Identify which cell holds the provided text, then report its (X, Y) central coordinate. 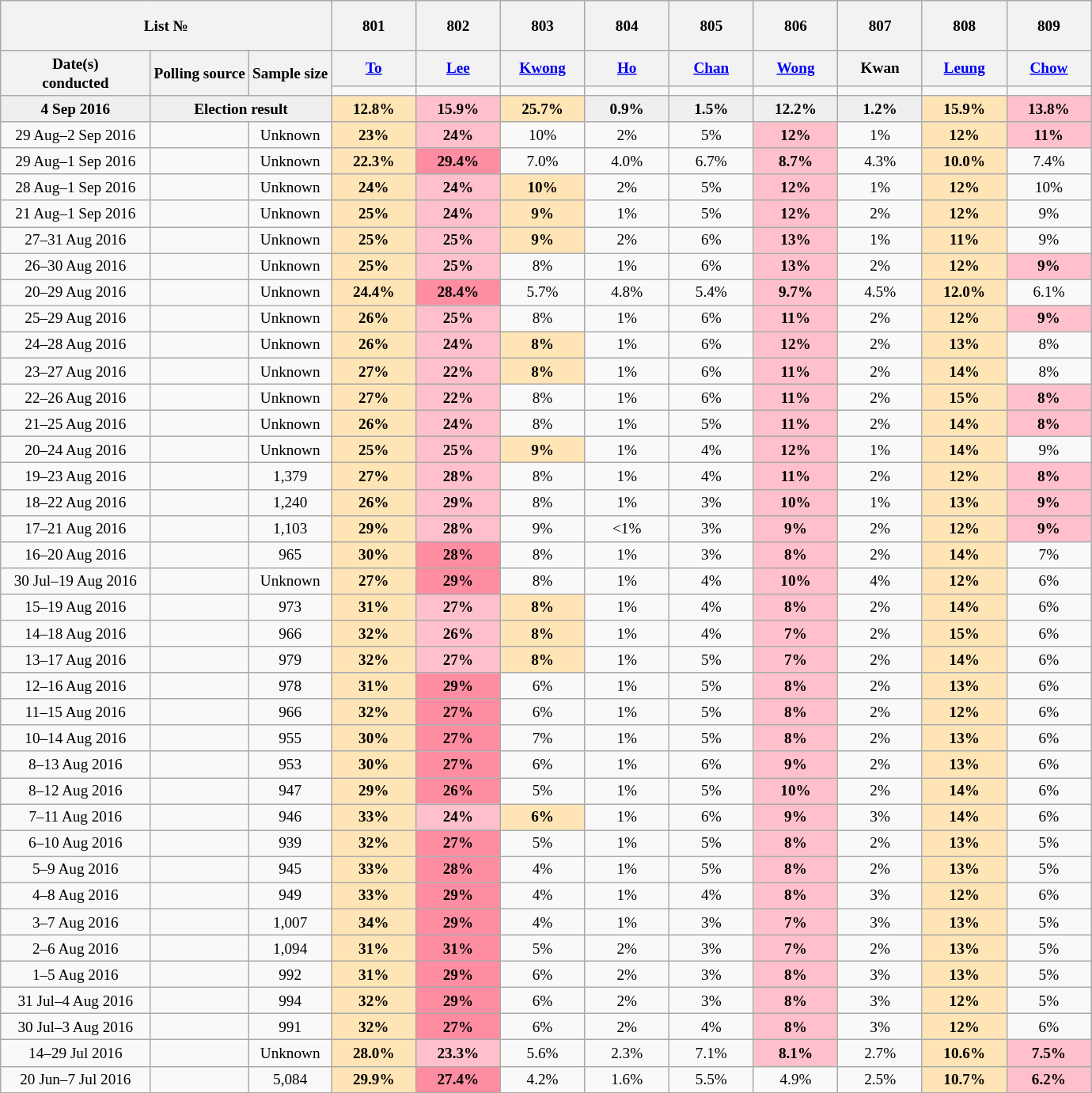
939 (290, 844)
23% (373, 135)
1–5 Aug 2016 (76, 973)
Polling source (199, 73)
Leung (964, 68)
809 (1049, 25)
21 Aug–1 Sep 2016 (76, 214)
31 Jul–4 Aug 2016 (76, 1000)
3–7 Aug 2016 (76, 921)
18–22 Aug 2016 (76, 502)
6–10 Aug 2016 (76, 844)
12.2% (796, 109)
Kwan (880, 68)
953 (290, 765)
1,103 (290, 529)
1,240 (290, 502)
802 (459, 25)
List № (166, 25)
0.9% (627, 109)
2.5% (880, 1080)
16–20 Aug 2016 (76, 554)
992 (290, 973)
991 (290, 1027)
27–31 Aug 2016 (76, 239)
20–29 Aug 2016 (76, 293)
2.3% (627, 1053)
20 Jun–7 Jul 2016 (76, 1080)
25.7% (543, 109)
10–14 Aug 2016 (76, 738)
5.7% (543, 293)
21–25 Aug 2016 (76, 423)
8–13 Aug 2016 (76, 765)
979 (290, 660)
7.1% (712, 1053)
34% (373, 921)
14–29 Jul 2016 (76, 1053)
949 (290, 896)
Chan (712, 68)
29 Aug–1 Sep 2016 (76, 161)
24.4% (373, 293)
Lee (459, 68)
805 (712, 25)
6.1% (1049, 293)
Kwong (543, 68)
4.2% (543, 1080)
28 Aug–1 Sep 2016 (76, 187)
17–21 Aug 2016 (76, 529)
1,379 (290, 476)
4.5% (880, 293)
2.7% (880, 1053)
7.5% (1049, 1053)
Election result (241, 109)
22.3% (373, 161)
23.3% (459, 1053)
8.7% (796, 161)
6.2% (1049, 1080)
978 (290, 685)
13–17 Aug 2016 (76, 660)
25–29 Aug 2016 (76, 318)
1,094 (290, 948)
11–15 Aug 2016 (76, 712)
955 (290, 738)
803 (543, 25)
Chow (1049, 68)
19–23 Aug 2016 (76, 476)
7.0% (543, 161)
994 (290, 1000)
<1% (627, 529)
808 (964, 25)
Wong (796, 68)
1.6% (627, 1080)
947 (290, 790)
12.0% (964, 293)
1,007 (290, 921)
973 (290, 606)
9.7% (796, 293)
12–16 Aug 2016 (76, 685)
10.0% (964, 161)
4.0% (627, 161)
7.4% (1049, 161)
2–6 Aug 2016 (76, 948)
10.6% (964, 1053)
6.7% (712, 161)
4.3% (880, 161)
29.4% (459, 161)
30 Jul–3 Aug 2016 (76, 1027)
5–9 Aug 2016 (76, 869)
8.1% (796, 1053)
4 Sep 2016 (76, 109)
28.4% (459, 293)
946 (290, 817)
To (373, 68)
5,084 (290, 1080)
24–28 Aug 2016 (76, 345)
806 (796, 25)
1.5% (712, 109)
4–8 Aug 2016 (76, 896)
Sample size (290, 73)
20–24 Aug 2016 (76, 450)
5.5% (712, 1080)
801 (373, 25)
30 Jul–19 Aug 2016 (76, 581)
12.8% (373, 109)
14–18 Aug 2016 (76, 633)
10.7% (964, 1080)
804 (627, 25)
29 Aug–2 Sep 2016 (76, 135)
7–11 Aug 2016 (76, 817)
4.8% (627, 293)
22–26 Aug 2016 (76, 397)
15–19 Aug 2016 (76, 606)
5.6% (543, 1053)
1.2% (880, 109)
23–27 Aug 2016 (76, 370)
13.8% (1049, 109)
Date(s)conducted (76, 73)
965 (290, 554)
8–12 Aug 2016 (76, 790)
27.4% (459, 1080)
807 (880, 25)
29.9% (373, 1080)
26–30 Aug 2016 (76, 266)
4.9% (796, 1080)
945 (290, 869)
Ho (627, 68)
28.0% (373, 1053)
5.4% (712, 293)
